For the text-containing cell, return its midpoint in [x, y] coordinate format. 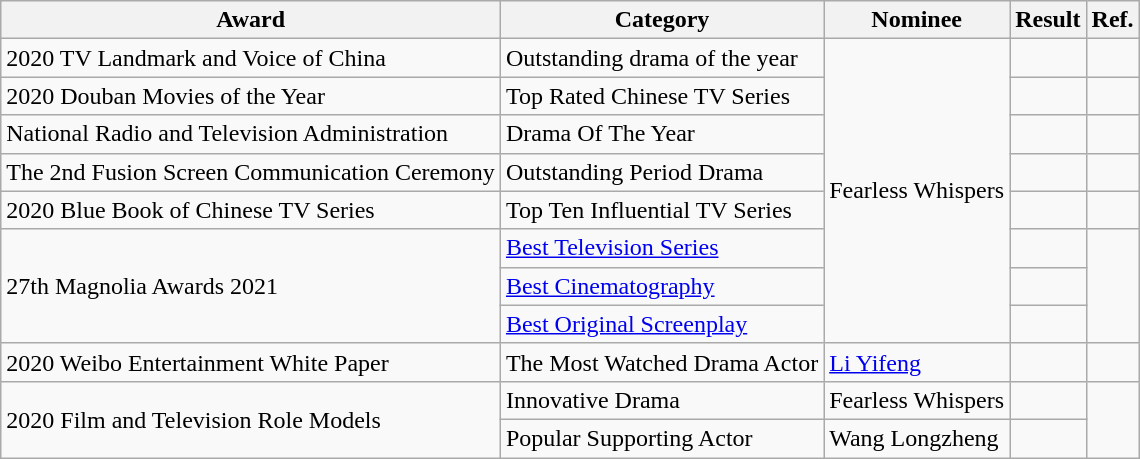
2020 Weibo Entertainment White Paper [251, 362]
Li Yifeng [917, 362]
The 2nd Fusion Screen Communication Ceremony [251, 172]
Top Ten Influential TV Series [662, 210]
Outstanding drama of the year [662, 58]
Top Rated Chinese TV Series [662, 96]
2020 TV Landmark and Voice of China [251, 58]
Popular Supporting Actor [662, 438]
Ref. [1112, 20]
Best Original Screenplay [662, 324]
Wang Longzheng [917, 438]
Category [662, 20]
The Most Watched Drama Actor [662, 362]
Outstanding Period Drama [662, 172]
Best Television Series [662, 248]
Drama Of The Year [662, 134]
2020 Douban Movies of the Year [251, 96]
Nominee [917, 20]
Innovative Drama [662, 400]
Award [251, 20]
27th Magnolia Awards 2021 [251, 286]
2020 Blue Book of Chinese TV Series [251, 210]
2020 Film and Television Role Models [251, 419]
Best Cinematography [662, 286]
Result [1048, 20]
National Radio and Television Administration [251, 134]
